Scan for the cell matching the given text and deliver its (x, y) coordinate at center. 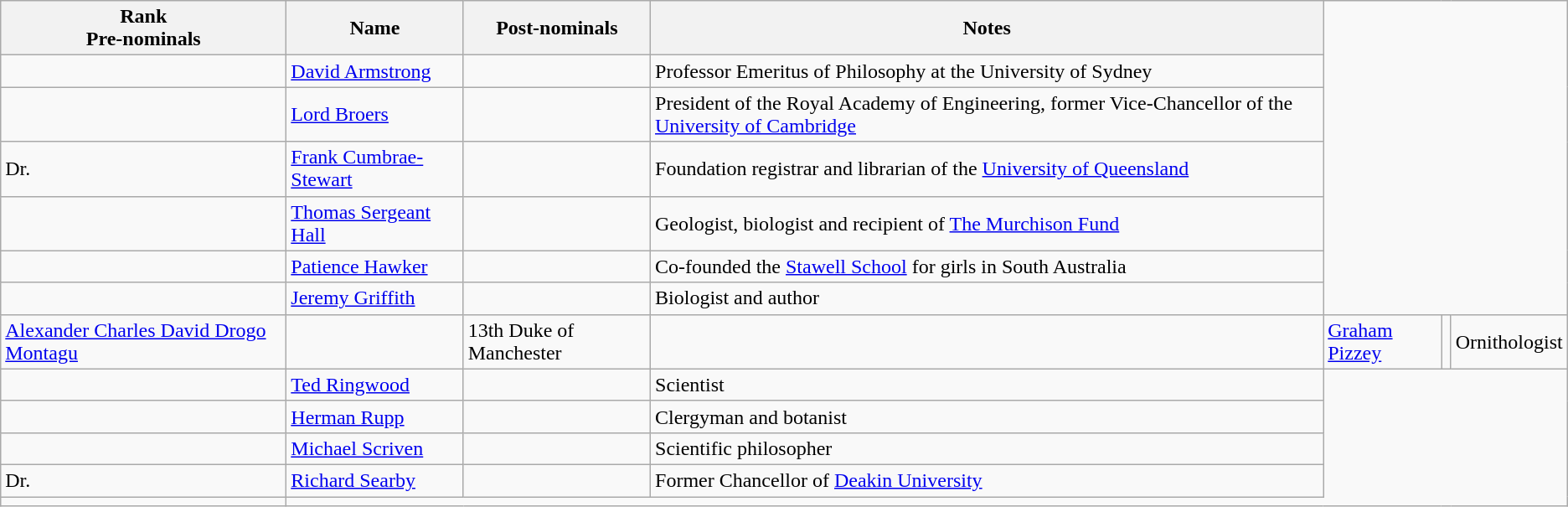
Foundation registrar and librarian of the University of Queensland (987, 169)
Post-nominals (556, 28)
David Armstrong (375, 71)
President of the Royal Academy of Engineering, former Vice-Chancellor of the University of Cambridge (987, 114)
RankPre-nominals (144, 28)
Patience Hawker (375, 266)
Scientist (987, 385)
Scientific philosopher (987, 448)
Alexander Charles David Drogo Montagu (144, 342)
Professor Emeritus of Philosophy at the University of Sydney (987, 71)
Biologist and author (987, 298)
Co-founded the Stawell School for girls in South Australia (987, 266)
Richard Searby (375, 480)
Geologist, biologist and recipient of The Murchison Fund (987, 223)
Name (375, 28)
Frank Cumbrae-Stewart (375, 169)
Ornithologist (1509, 342)
Lord Broers (375, 114)
Michael Scriven (375, 448)
Jeremy Griffith (375, 298)
Graham Pizzey (1382, 342)
Clergyman and botanist (987, 416)
Former Chancellor of Deakin University (987, 480)
Thomas Sergeant Hall (375, 223)
Herman Rupp (375, 416)
Ted Ringwood (375, 385)
Notes (987, 28)
13th Duke of Manchester (556, 342)
